Pinpoint the cell where the given text exists, returning its (x, y) midpoint coordinate. 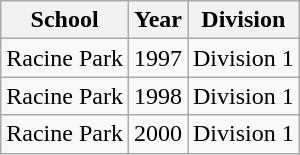
2000 (158, 134)
School (65, 20)
1998 (158, 96)
Year (158, 20)
1997 (158, 58)
Division (244, 20)
